Search for the cell housing the specified text and yield its [X, Y] center coordinate. 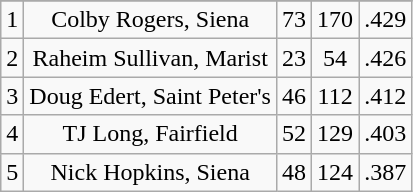
Colby Rogers, Siena [150, 20]
23 [294, 58]
.429 [386, 20]
73 [294, 20]
48 [294, 172]
Nick Hopkins, Siena [150, 172]
112 [336, 96]
129 [336, 134]
.387 [386, 172]
52 [294, 134]
.403 [386, 134]
TJ Long, Fairfield [150, 134]
54 [336, 58]
3 [12, 96]
.426 [386, 58]
170 [336, 20]
124 [336, 172]
4 [12, 134]
Raheim Sullivan, Marist [150, 58]
Doug Edert, Saint Peter's [150, 96]
46 [294, 96]
.412 [386, 96]
1 [12, 20]
2 [12, 58]
5 [12, 172]
